Provide the [x, y] coordinate of the cell's center where the given text is located.  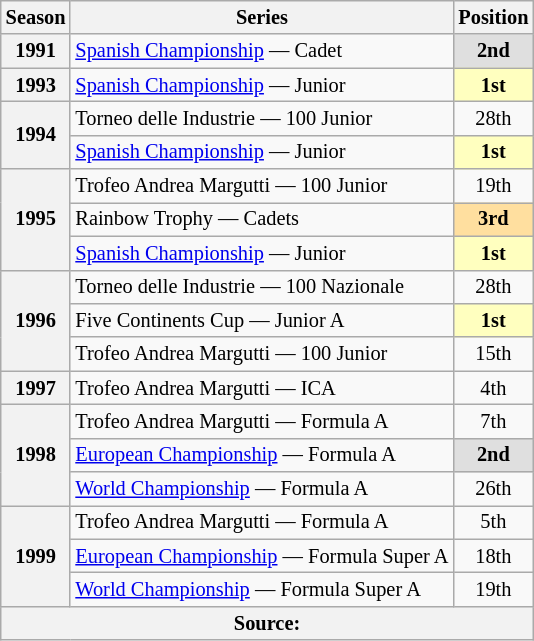
1995 [36, 220]
Season [36, 17]
Source: [268, 623]
7th [493, 421]
4th [493, 388]
1994 [36, 134]
Position [493, 17]
3rd [493, 219]
1999 [36, 556]
1997 [36, 388]
Series [262, 17]
5th [493, 522]
Torneo delle Industrie — 100 Nazionale [262, 287]
1991 [36, 51]
1993 [36, 85]
26th [493, 489]
World Championship — Formula A [262, 489]
15th [493, 354]
European Championship — Formula A [262, 455]
Five Continents Cup — Junior A [262, 320]
1996 [36, 320]
Torneo delle Industrie — 100 Junior [262, 118]
Rainbow Trophy — Cadets [262, 219]
18th [493, 556]
Trofeo Andrea Margutti — ICA [262, 388]
World Championship — Formula Super A [262, 589]
1998 [36, 454]
Spanish Championship — Cadet [262, 51]
European Championship — Formula Super A [262, 556]
